Extract the (X, Y) coordinate from the center of the cell holding the provided text.  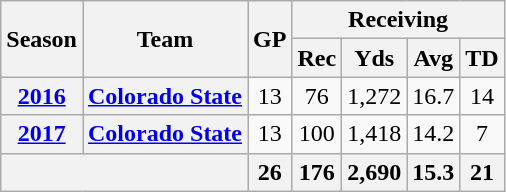
Rec (317, 58)
2016 (42, 96)
Receiving (398, 20)
Avg (434, 58)
26 (270, 172)
15.3 (434, 172)
7 (482, 134)
100 (317, 134)
21 (482, 172)
GP (270, 39)
14 (482, 96)
76 (317, 96)
14.2 (434, 134)
1,272 (374, 96)
Team (164, 39)
2017 (42, 134)
2,690 (374, 172)
1,418 (374, 134)
Yds (374, 58)
16.7 (434, 96)
Season (42, 39)
176 (317, 172)
TD (482, 58)
